Scan for the cell matching the given text and deliver its (x, y) coordinate at center. 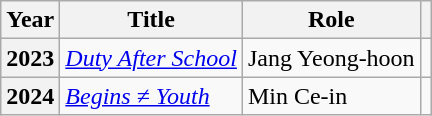
Year (30, 20)
Min Ce-in (331, 96)
Begins ≠ Youth (152, 96)
2024 (30, 96)
Jang Yeong-hoon (331, 58)
2023 (30, 58)
Title (152, 20)
Duty After School (152, 58)
Role (331, 20)
